Output the (x, y) coordinate of the center of the cell containing the given text.  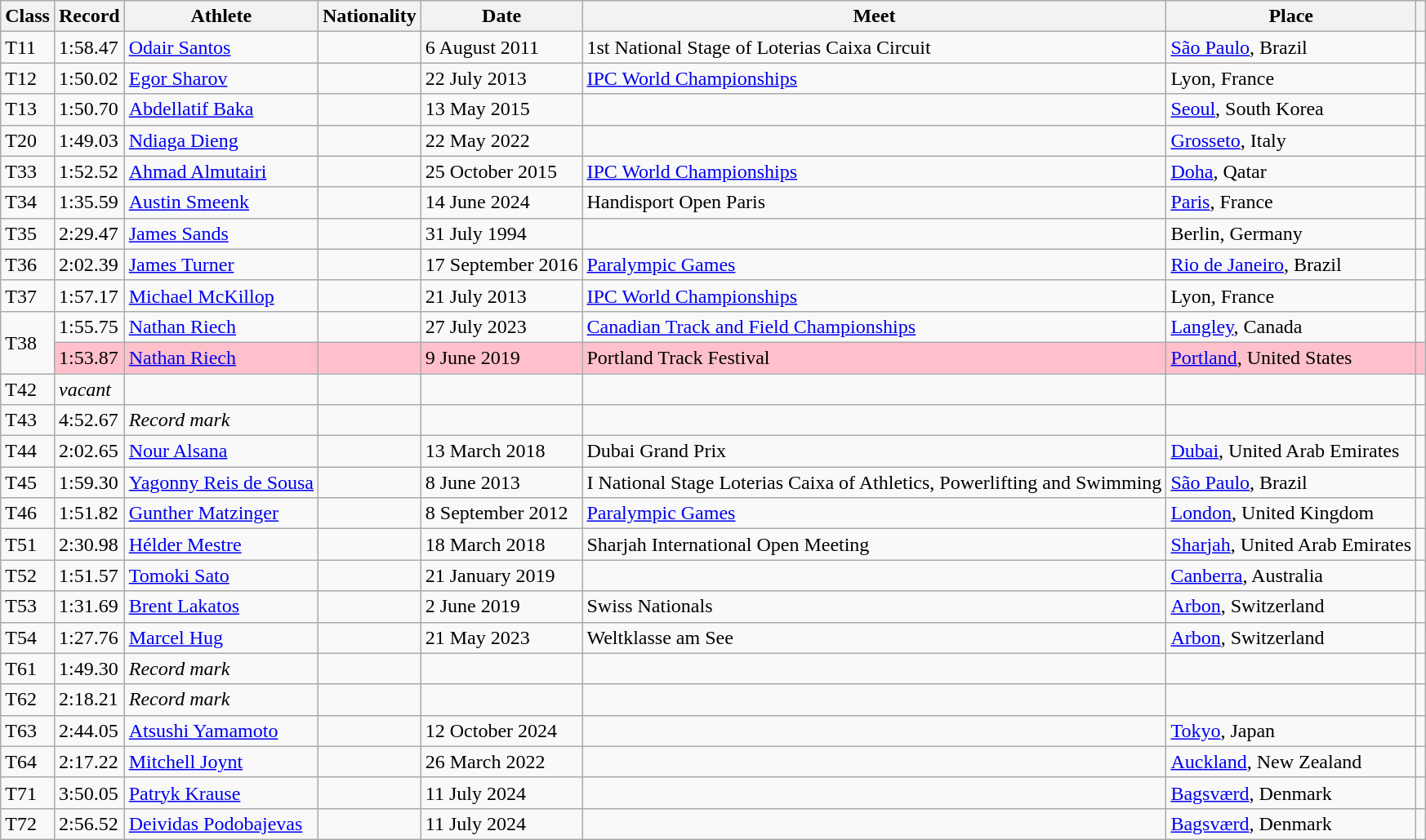
Michael McKillop (221, 296)
1:51.57 (89, 576)
Atsushi Yamamoto (221, 731)
26 March 2022 (501, 762)
Brent Lakatos (221, 607)
22 July 2013 (501, 78)
Dubai Grand Prix (874, 451)
Weltklasse am See (874, 638)
Austin Smeenk (221, 202)
Rio de Janeiro, Brazil (1291, 264)
21 January 2019 (501, 576)
1:57.17 (89, 296)
1:27.76 (89, 638)
13 May 2015 (501, 109)
1:49.03 (89, 140)
1:31.69 (89, 607)
T72 (28, 824)
Auckland, New Zealand (1291, 762)
Yagonny Reis de Sousa (221, 482)
T43 (28, 420)
1:51.82 (89, 513)
Portland, United States (1291, 358)
Gunther Matzinger (221, 513)
Class (28, 16)
Doha, Qatar (1291, 171)
8 September 2012 (501, 513)
Hélder Mestre (221, 544)
T45 (28, 482)
Sharjah International Open Meeting (874, 544)
T71 (28, 793)
6 August 2011 (501, 47)
Portland Track Festival (874, 358)
T35 (28, 233)
T64 (28, 762)
T11 (28, 47)
Grosseto, Italy (1291, 140)
2:02.65 (89, 451)
21 July 2013 (501, 296)
Tokyo, Japan (1291, 731)
T51 (28, 544)
Paris, France (1291, 202)
T34 (28, 202)
Patryk Krause (221, 793)
1:58.47 (89, 47)
Nour Alsana (221, 451)
T53 (28, 607)
Meet (874, 16)
2:18.21 (89, 700)
T13 (28, 109)
James Sands (221, 233)
Abdellatif Baka (221, 109)
1:59.30 (89, 482)
8 June 2013 (501, 482)
17 September 2016 (501, 264)
I National Stage Loterias Caixa of Athletics, Powerlifting and Swimming (874, 482)
Tomoki Sato (221, 576)
18 March 2018 (501, 544)
Place (1291, 16)
2:44.05 (89, 731)
2:17.22 (89, 762)
27 July 2023 (501, 327)
Athlete (221, 16)
25 October 2015 (501, 171)
Berlin, Germany (1291, 233)
Date (501, 16)
1:49.30 (89, 669)
T42 (28, 389)
3:50.05 (89, 793)
Odair Santos (221, 47)
Handisport Open Paris (874, 202)
2:02.39 (89, 264)
12 October 2024 (501, 731)
2:56.52 (89, 824)
1:50.02 (89, 78)
31 July 1994 (501, 233)
1st National Stage of Loterias Caixa Circuit (874, 47)
1:52.52 (89, 171)
Seoul, South Korea (1291, 109)
13 March 2018 (501, 451)
T61 (28, 669)
Swiss Nationals (874, 607)
T12 (28, 78)
Record (89, 16)
1:50.70 (89, 109)
T52 (28, 576)
Nationality (370, 16)
Canberra, Australia (1291, 576)
T20 (28, 140)
1:55.75 (89, 327)
Mitchell Joynt (221, 762)
T37 (28, 296)
22 May 2022 (501, 140)
London, United Kingdom (1291, 513)
1:53.87 (89, 358)
1:35.59 (89, 202)
T44 (28, 451)
Deividas Podobajevas (221, 824)
14 June 2024 (501, 202)
2:29.47 (89, 233)
Egor Sharov (221, 78)
Canadian Track and Field Championships (874, 327)
T36 (28, 264)
Marcel Hug (221, 638)
Sharjah, United Arab Emirates (1291, 544)
9 June 2019 (501, 358)
James Turner (221, 264)
T54 (28, 638)
Dubai, United Arab Emirates (1291, 451)
2 June 2019 (501, 607)
21 May 2023 (501, 638)
Langley, Canada (1291, 327)
T63 (28, 731)
vacant (89, 389)
Ahmad Almutairi (221, 171)
2:30.98 (89, 544)
T38 (28, 342)
T62 (28, 700)
Ndiaga Dieng (221, 140)
T46 (28, 513)
T33 (28, 171)
4:52.67 (89, 420)
